Identify which cell holds the provided text, then report its [X, Y] central coordinate. 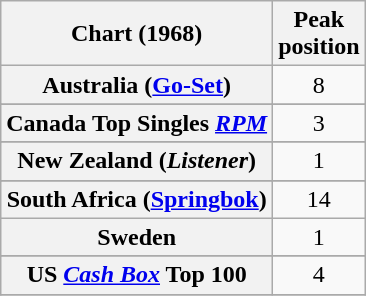
US Cash Box Top 100 [137, 275]
Chart (1968) [137, 34]
8 [319, 85]
Peakposition [319, 34]
Sweden [137, 237]
4 [319, 275]
South Africa (Springbok) [137, 199]
Canada Top Singles RPM [137, 123]
New Zealand (Listener) [137, 161]
3 [319, 123]
Australia (Go-Set) [137, 85]
14 [319, 199]
